Scan for the cell matching the given text and deliver its (x, y) coordinate at center. 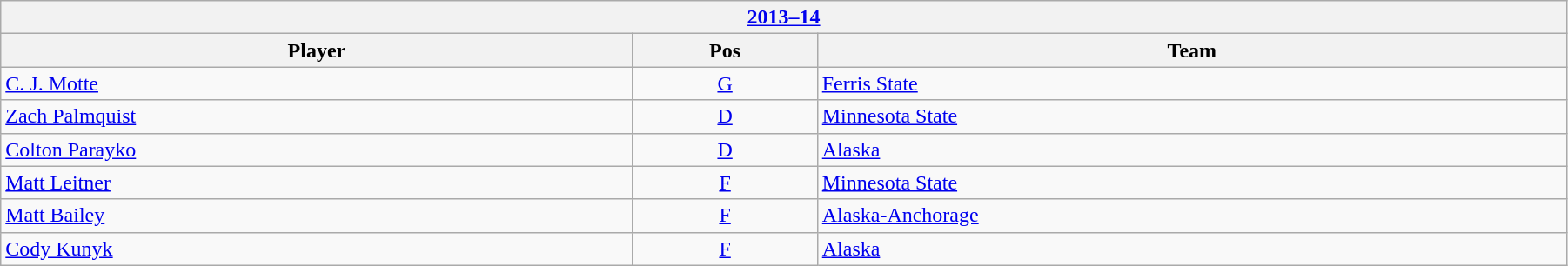
Ferris State (1192, 83)
Pos (725, 50)
Alaska-Anchorage (1192, 216)
Colton Parayko (317, 150)
G (725, 83)
Matt Bailey (317, 216)
Team (1192, 50)
Matt Leitner (317, 183)
Cody Kunyk (317, 249)
2013–14 (784, 17)
Zach Palmquist (317, 116)
Player (317, 50)
C. J. Motte (317, 83)
